Pinpoint the cell where the given text exists, returning its [x, y] midpoint coordinate. 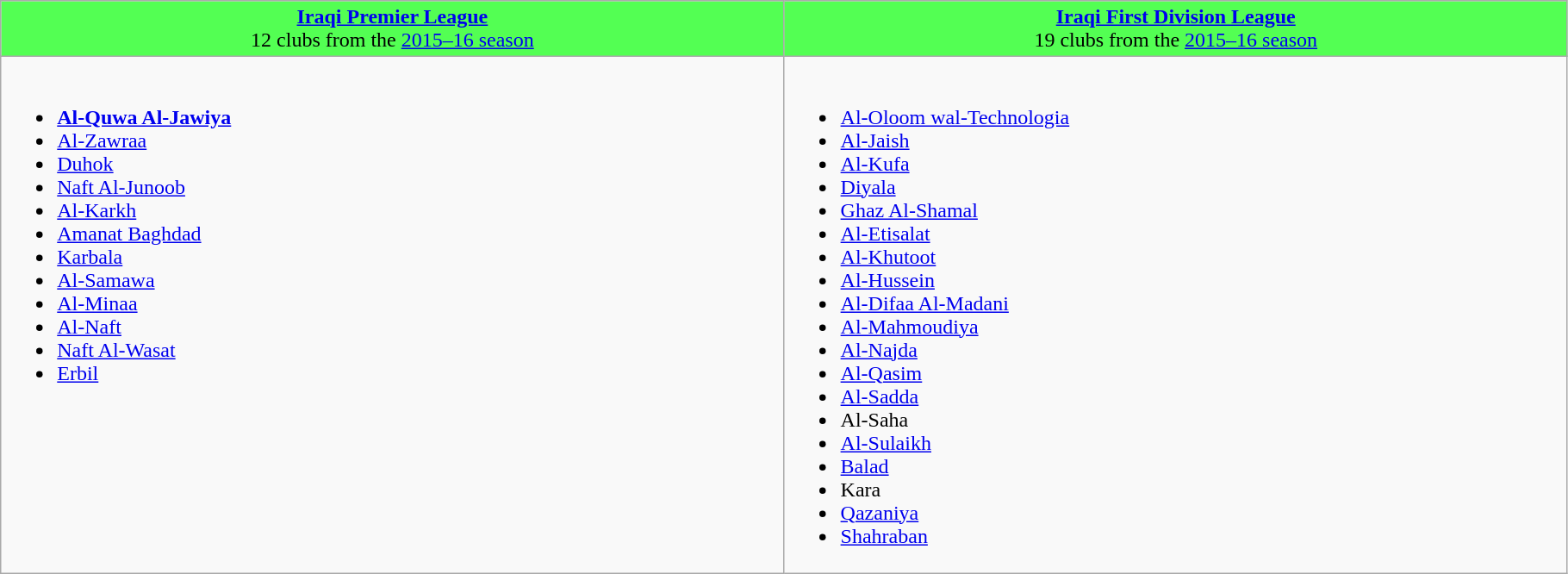
Iraqi Premier League 12 clubs from the 2015–16 season [393, 29]
Iraqi First Division League 19 clubs from the 2015–16 season [1175, 29]
Al-Quwa Al-JawiyaAl-ZawraaDuhokNaft Al-JunoobAl-KarkhAmanat BaghdadKarbalaAl-SamawaAl-MinaaAl-NaftNaft Al-WasatErbil [393, 315]
